Capture the cell that displays the provided text and extract its (X, Y) central coordinate. 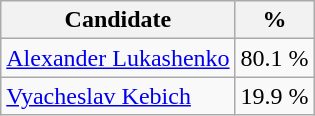
Vyacheslav Kebich (118, 96)
% (274, 20)
80.1 % (274, 58)
19.9 % (274, 96)
Alexander Lukashenko (118, 58)
Candidate (118, 20)
